Return the (x, y) coordinate for the center point of the cell that contains the specified text.  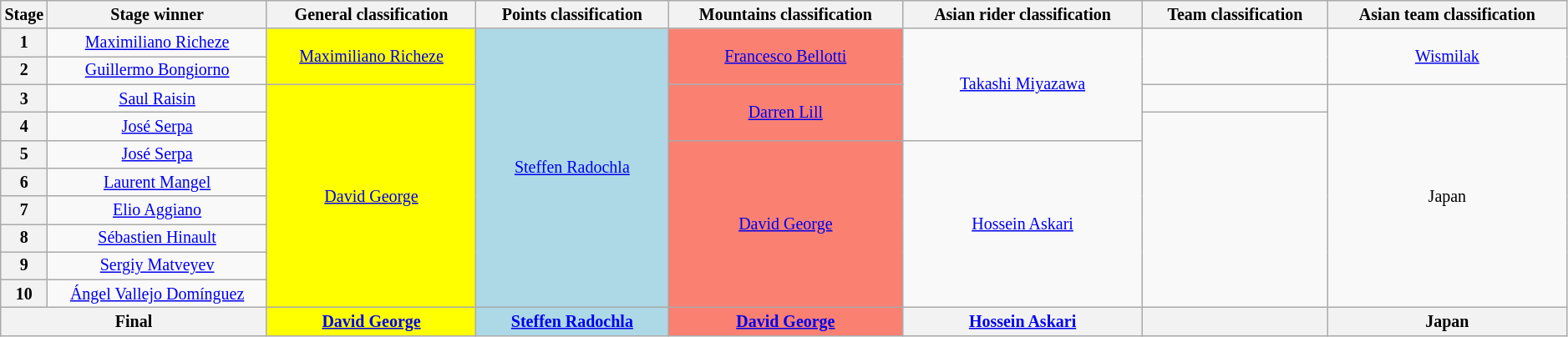
8 (24, 239)
Elio Aggiano (157, 210)
9 (24, 265)
Stage (24, 15)
6 (24, 182)
Wismilak (1448, 57)
Asian rider classification (1022, 15)
Saul Raisin (157, 98)
Ángel Vallejo Domínguez (157, 294)
Sergiy Matveyev (157, 265)
10 (24, 294)
Asian team classification (1448, 15)
Francesco Bellotti (785, 57)
Team classification (1235, 15)
7 (24, 210)
Mountains classification (785, 15)
Points classification (572, 15)
3 (24, 98)
Sébastien Hinault (157, 239)
Stage winner (157, 15)
Laurent Mangel (157, 182)
5 (24, 153)
Darren Lill (785, 112)
General classification (371, 15)
1 (24, 43)
Takashi Miyazawa (1022, 85)
Guillermo Bongiorno (157, 70)
2 (24, 70)
Final (134, 322)
4 (24, 127)
